Search for the cell housing the specified text and yield its (x, y) center coordinate. 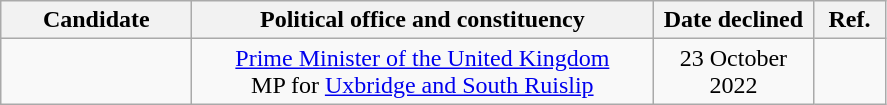
Candidate (96, 20)
Date declined (734, 20)
Political office and constituency (422, 20)
23 October 2022 (734, 72)
Ref. (850, 20)
Prime Minister of the United Kingdom MP for Uxbridge and South Ruislip (422, 72)
